Locate the cell with the specified text and output its [X, Y] center coordinate. 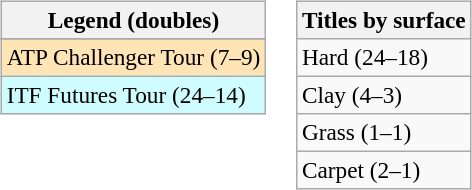
Titles by surface [384, 20]
Clay (4–3) [384, 95]
Carpet (2–1) [384, 171]
ITF Futures Tour (24–14) [133, 95]
Hard (24–18) [384, 57]
ATP Challenger Tour (7–9) [133, 57]
Legend (doubles) [133, 20]
Grass (1–1) [384, 133]
